From the cell containing the given text, extract its center point as [x, y] coordinate. 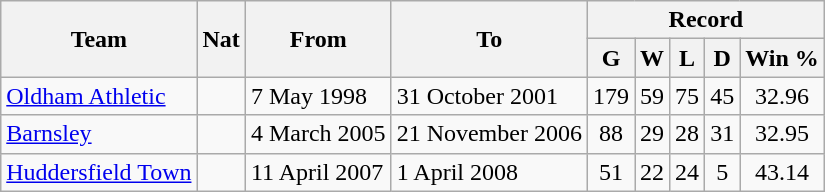
31 October 2001 [489, 96]
Win % [782, 58]
179 [610, 96]
11 April 2007 [318, 172]
D [722, 58]
1 April 2008 [489, 172]
24 [688, 172]
G [610, 58]
21 November 2006 [489, 134]
W [652, 58]
32.95 [782, 134]
31 [722, 134]
From [318, 39]
To [489, 39]
Record [706, 20]
4 March 2005 [318, 134]
5 [722, 172]
32.96 [782, 96]
Oldham Athletic [99, 96]
75 [688, 96]
45 [722, 96]
43.14 [782, 172]
Barnsley [99, 134]
Huddersfield Town [99, 172]
51 [610, 172]
7 May 1998 [318, 96]
22 [652, 172]
L [688, 58]
Team [99, 39]
59 [652, 96]
88 [610, 134]
Nat [221, 39]
28 [688, 134]
29 [652, 134]
